Search for the cell housing the specified text and yield its (x, y) center coordinate. 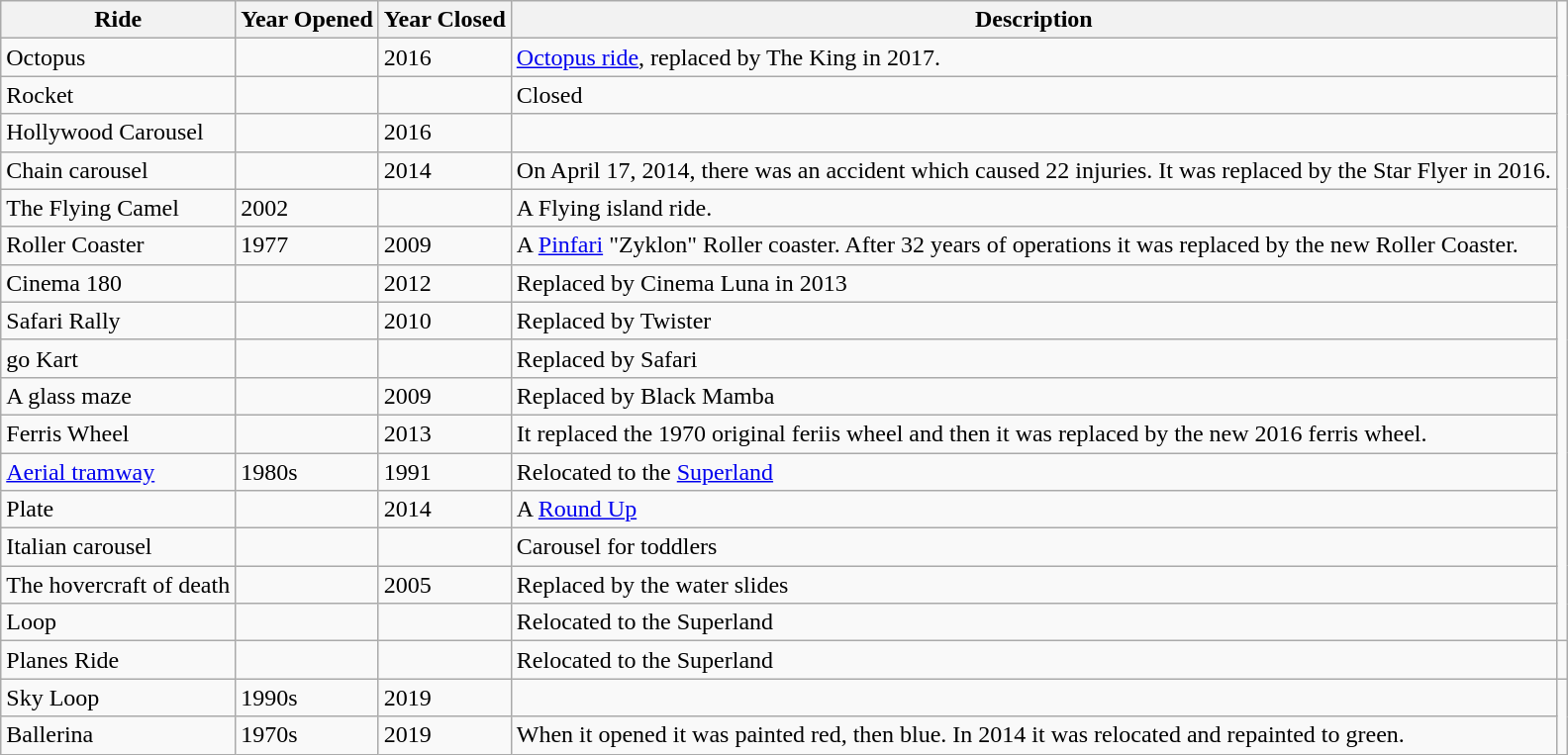
Replaced by Twister (1033, 321)
Planes Ride (119, 660)
Carousel for toddlers (1033, 547)
Year Opened (307, 20)
1977 (307, 245)
A Round Up (1033, 510)
Replaced by Black Mamba (1033, 396)
When it opened it was painted red, then blue. In 2014 it was relocated and repainted to green. (1033, 735)
2005 (444, 585)
It replaced the 1970 original feriis wheel and then it was replaced by the new 2016 ferris wheel. (1033, 433)
Rocket (119, 95)
The Flying Camel (119, 208)
Chain carousel (119, 170)
Loop (119, 622)
2012 (444, 283)
Plate (119, 510)
Replaced by the water slides (1033, 585)
The hovercraft of death (119, 585)
Sky Loop (119, 698)
Roller Coaster (119, 245)
Closed (1033, 95)
Italian carousel (119, 547)
On April 17, 2014, there was an accident which caused 22 injuries. It was replaced by the Star Flyer in 2016. (1033, 170)
Replaced by Safari (1033, 358)
A Pinfari "Zyklon" Roller coaster. After 32 years of operations it was replaced by the new Roller Coaster. (1033, 245)
Ride (119, 20)
1991 (444, 472)
Ferris Wheel (119, 433)
2013 (444, 433)
go Kart (119, 358)
2010 (444, 321)
Octopus (119, 57)
Hollywood Carousel (119, 133)
Year Closed (444, 20)
1980s (307, 472)
Description (1033, 20)
Aerial tramway (119, 472)
Safari Rally (119, 321)
Replaced by Cinema Luna in 2013 (1033, 283)
Octopus ride, replaced by The King in 2017. (1033, 57)
Cinema 180 (119, 283)
2002 (307, 208)
1990s (307, 698)
A Flying island ride. (1033, 208)
Ballerina (119, 735)
1970s (307, 735)
A glass maze (119, 396)
